Determine the (X, Y) coordinate at the center of the cell enclosing the given text.  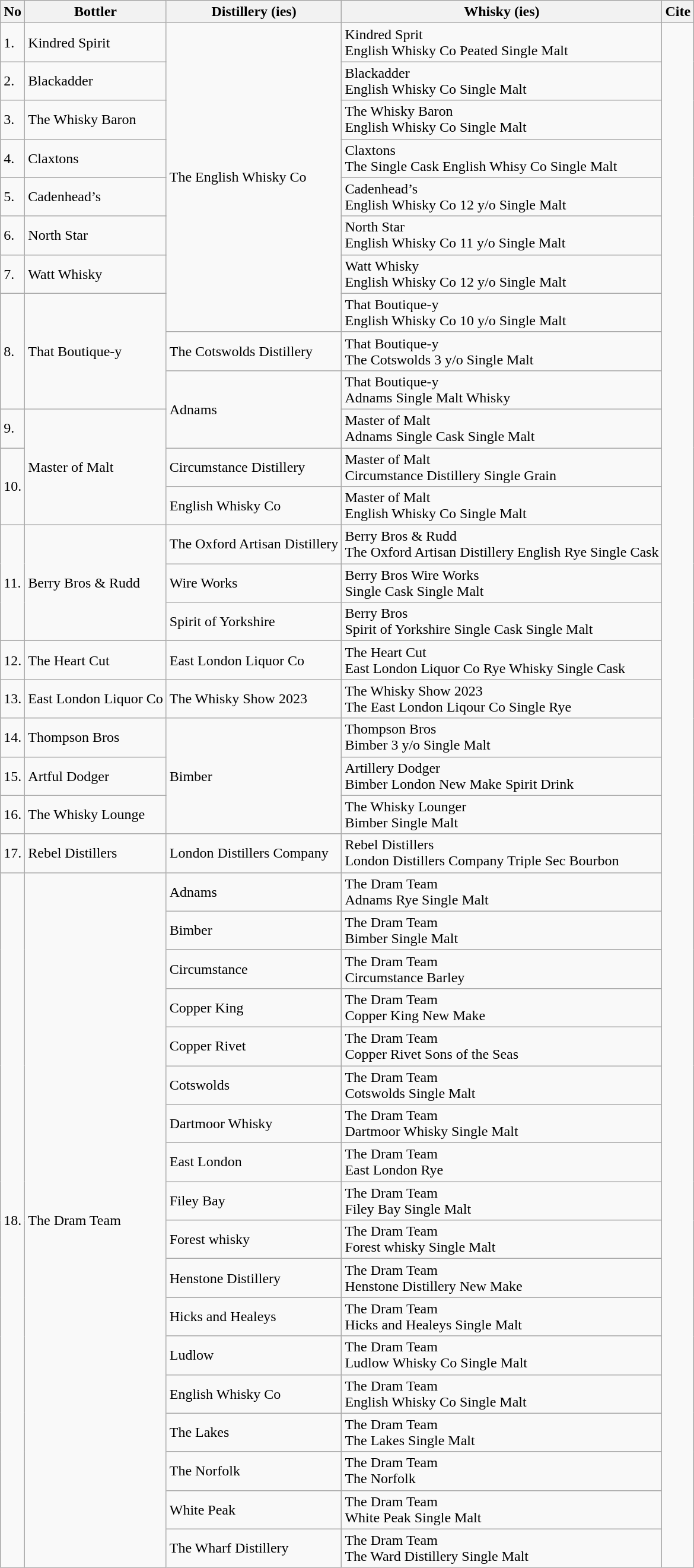
The Dram TeamCopper King New Make (502, 1008)
The Oxford Artisan Distillery (254, 545)
That Boutique-yThe Cotswolds 3 y/o Single Malt (502, 351)
1. (13, 43)
London Distillers Company (254, 853)
The Wharf Distillery (254, 1548)
Circumstance Distillery (254, 466)
Whisky (ies) (502, 12)
14. (13, 737)
Thompson Bros (95, 737)
Master of MaltCircumstance Distillery Single Grain (502, 466)
Circumstance (254, 969)
The Dram TeamAdnams Rye Single Malt (502, 891)
The Whisky Show 2023The East London Liqour Co Single Rye (502, 699)
Cotswolds (254, 1085)
The Whisky LoungerBimber Single Malt (502, 814)
The Dram TeamThe Lakes Single Malt (502, 1433)
The Dram TeamWhite Peak Single Malt (502, 1510)
Cite (678, 12)
5. (13, 197)
Blackadder (95, 81)
Copper Rivet (254, 1046)
The Heart CutEast London Liquor Co Rye Whisky Single Cask (502, 660)
The Norfolk (254, 1471)
The Dram TeamHenstone Distillery New Make (502, 1278)
Kindred SpritEnglish Whisky Co Peated Single Malt (502, 43)
Copper King (254, 1008)
Wire Works (254, 583)
The Dram TeamHicks and Healeys Single Malt (502, 1316)
The Dram TeamThe Norfolk (502, 1471)
Watt WhiskyEnglish Whisky Co 12 y/o Single Malt (502, 274)
7. (13, 274)
That Boutique-yEnglish Whisky Co 10 y/o Single Malt (502, 312)
The Dram TeamCircumstance Barley (502, 969)
2. (13, 81)
The Dram TeamEnglish Whisky Co Single Malt (502, 1394)
The Dram TeamCopper Rivet Sons of the Seas (502, 1046)
Rebel DistillersLondon Distillers Company Triple Sec Bourbon (502, 853)
Henstone Distillery (254, 1278)
Dartmoor Whisky (254, 1124)
The Whisky Baron (95, 120)
The Dram TeamLudlow Whisky Co Single Malt (502, 1356)
Master of Malt (95, 466)
9. (13, 428)
The Whisky BaronEnglish Whisky Co Single Malt (502, 120)
Berry Bros & RuddThe Oxford Artisan Distillery English Rye Single Cask (502, 545)
North StarEnglish Whisky Co 11 y/o Single Malt (502, 235)
11. (13, 583)
Forest whisky (254, 1239)
Artful Dodger (95, 776)
Cadenhead’s (95, 197)
The Heart Cut (95, 660)
The English Whisky Co (254, 177)
Master of MaltAdnams Single Cask Single Malt (502, 428)
Master of MaltEnglish Whisky Co Single Malt (502, 506)
6. (13, 235)
ClaxtonsThe Single Cask English Whisy Co Single Malt (502, 158)
Watt Whisky (95, 274)
The Dram Team (95, 1220)
13. (13, 699)
Berry BrosSpirit of Yorkshire Single Cask Single Malt (502, 622)
The Dram TeamFiley Bay Single Malt (502, 1201)
Berry Bros & Rudd (95, 583)
That Boutique-yAdnams Single Malt Whisky (502, 389)
Rebel Distillers (95, 853)
4. (13, 158)
Kindred Spirit (95, 43)
10. (13, 486)
White Peak (254, 1510)
The Dram TeamCotswolds Single Malt (502, 1085)
BlackadderEnglish Whisky Co Single Malt (502, 81)
No (13, 12)
That Boutique-y (95, 351)
17. (13, 853)
Bottler (95, 12)
Claxtons (95, 158)
15. (13, 776)
Thompson BrosBimber 3 y/o Single Malt (502, 737)
The Dram TeamForest whisky Single Malt (502, 1239)
The Dram TeamThe Ward Distillery Single Malt (502, 1548)
The Dram TeamBimber Single Malt (502, 931)
Distillery (ies) (254, 12)
3. (13, 120)
Ludlow (254, 1356)
East London (254, 1162)
The Cotswolds Distillery (254, 351)
16. (13, 814)
12. (13, 660)
North Star (95, 235)
The Lakes (254, 1433)
8. (13, 351)
The Dram TeamDartmoor Whisky Single Malt (502, 1124)
18. (13, 1220)
Cadenhead’sEnglish Whisky Co 12 y/o Single Malt (502, 197)
Filey Bay (254, 1201)
Artillery DodgerBimber London New Make Spirit Drink (502, 776)
Berry Bros Wire WorksSingle Cask Single Malt (502, 583)
Spirit of Yorkshire (254, 622)
The Whisky Show 2023 (254, 699)
Hicks and Healeys (254, 1316)
The Dram TeamEast London Rye (502, 1162)
The Whisky Lounge (95, 814)
